Pinpoint the cell where the given text exists, returning its (x, y) midpoint coordinate. 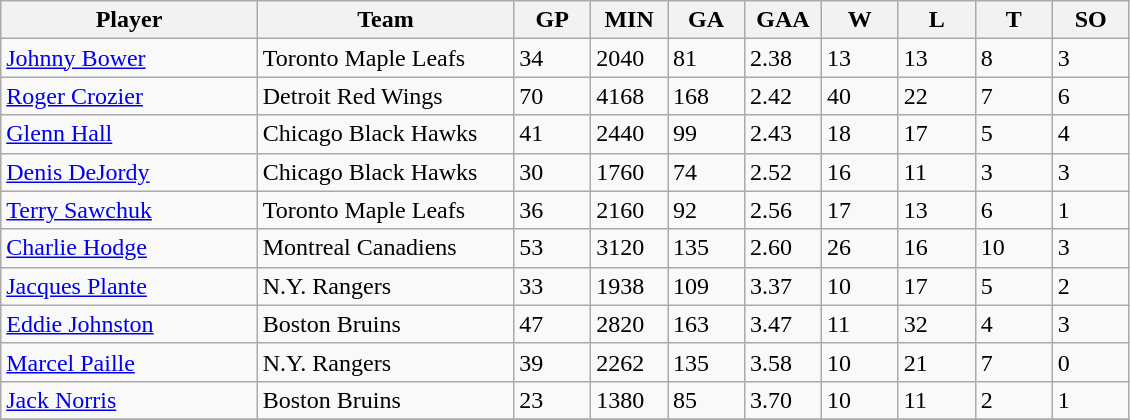
Team (385, 20)
92 (706, 210)
Player (129, 20)
81 (706, 58)
Terry Sawchuk (129, 210)
85 (706, 400)
Denis DeJordy (129, 172)
21 (936, 362)
2.38 (782, 58)
163 (706, 324)
Eddie Johnston (129, 324)
99 (706, 134)
33 (552, 286)
2440 (630, 134)
T (1014, 20)
2.43 (782, 134)
18 (860, 134)
53 (552, 248)
GAA (782, 20)
41 (552, 134)
3120 (630, 248)
L (936, 20)
3.37 (782, 286)
4168 (630, 96)
36 (552, 210)
168 (706, 96)
2160 (630, 210)
Roger Crozier (129, 96)
74 (706, 172)
Detroit Red Wings (385, 96)
2820 (630, 324)
GA (706, 20)
2.42 (782, 96)
2262 (630, 362)
1938 (630, 286)
32 (936, 324)
39 (552, 362)
W (860, 20)
1760 (630, 172)
47 (552, 324)
3.47 (782, 324)
Johnny Bower (129, 58)
40 (860, 96)
3.70 (782, 400)
70 (552, 96)
26 (860, 248)
3.58 (782, 362)
2.52 (782, 172)
Jacques Plante (129, 286)
22 (936, 96)
Glenn Hall (129, 134)
MIN (630, 20)
23 (552, 400)
2.60 (782, 248)
Marcel Paille (129, 362)
1380 (630, 400)
109 (706, 286)
30 (552, 172)
8 (1014, 58)
34 (552, 58)
Jack Norris (129, 400)
SO (1090, 20)
GP (552, 20)
0 (1090, 362)
Montreal Canadiens (385, 248)
2.56 (782, 210)
Charlie Hodge (129, 248)
2040 (630, 58)
